Provide the (X, Y) coordinate of the cell's center where the given text is located.  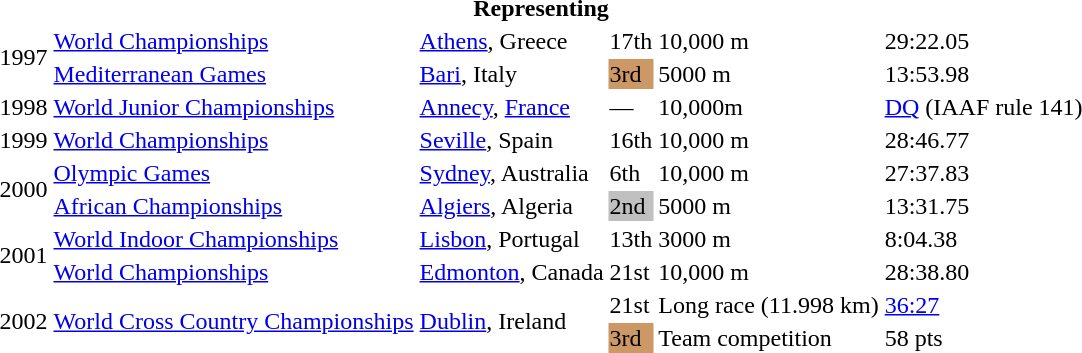
Long race (11.998 km) (768, 305)
Athens, Greece (512, 41)
6th (631, 173)
16th (631, 140)
Lisbon, Portugal (512, 239)
Edmonton, Canada (512, 272)
Dublin, Ireland (512, 322)
Seville, Spain (512, 140)
3000 m (768, 239)
Bari, Italy (512, 74)
Annecy, France (512, 107)
World Junior Championships (234, 107)
Sydney, Australia (512, 173)
13th (631, 239)
World Indoor Championships (234, 239)
— (631, 107)
10,000m (768, 107)
World Cross Country Championships (234, 322)
African Championships (234, 206)
2nd (631, 206)
Olympic Games (234, 173)
Team competition (768, 338)
17th (631, 41)
Algiers, Algeria (512, 206)
Mediterranean Games (234, 74)
